Detect which cell encompasses the target text, then output its [x, y] center coordinate. 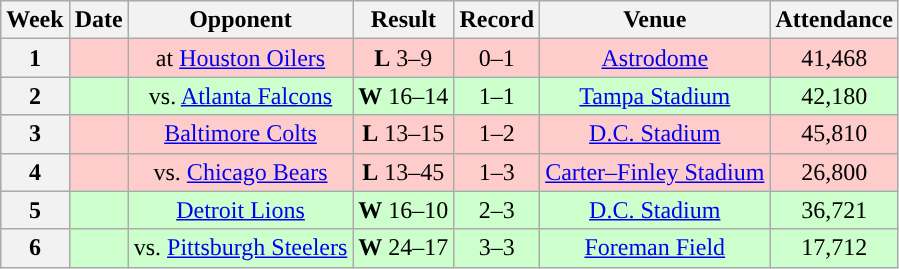
3–3 [497, 248]
vs. Pittsburgh Steelers [240, 248]
W 24–17 [404, 248]
Tampa Stadium [655, 96]
1–2 [497, 134]
5 [35, 210]
Baltimore Colts [240, 134]
vs. Atlanta Falcons [240, 96]
Result [404, 20]
6 [35, 248]
Attendance [834, 20]
Date [98, 20]
Record [497, 20]
4 [35, 172]
1 [35, 58]
42,180 [834, 96]
1–3 [497, 172]
at Houston Oilers [240, 58]
Opponent [240, 20]
3 [35, 134]
Carter–Finley Stadium [655, 172]
Detroit Lions [240, 210]
Foreman Field [655, 248]
Astrodome [655, 58]
45,810 [834, 134]
Venue [655, 20]
L 3–9 [404, 58]
17,712 [834, 248]
0–1 [497, 58]
41,468 [834, 58]
2 [35, 96]
W 16–14 [404, 96]
26,800 [834, 172]
L 13–45 [404, 172]
2–3 [497, 210]
1–1 [497, 96]
vs. Chicago Bears [240, 172]
W 16–10 [404, 210]
L 13–15 [404, 134]
36,721 [834, 210]
Week [35, 20]
